For the text-containing cell, return its midpoint in (X, Y) coordinate format. 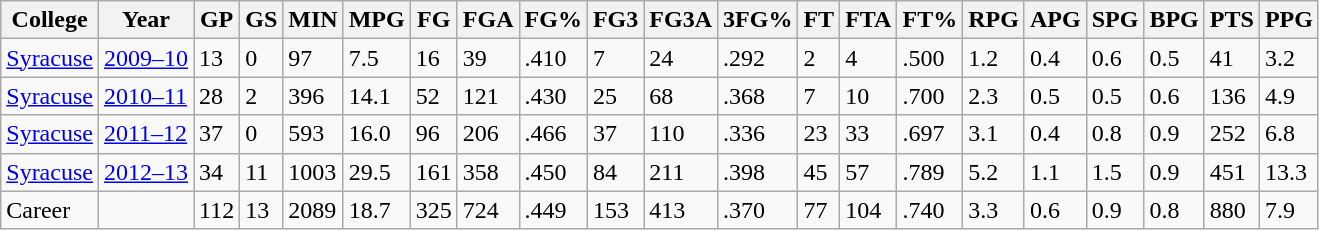
PPG (1288, 20)
College (50, 20)
68 (681, 96)
.466 (553, 134)
18.7 (376, 210)
24 (681, 58)
2011–12 (146, 134)
252 (1232, 134)
PTS (1232, 20)
.450 (553, 172)
1.5 (1115, 172)
.700 (930, 96)
2089 (313, 210)
25 (615, 96)
FTA (868, 20)
3.2 (1288, 58)
16 (434, 58)
7.9 (1288, 210)
84 (615, 172)
325 (434, 210)
FG (434, 20)
34 (217, 172)
23 (819, 134)
211 (681, 172)
13.3 (1288, 172)
39 (488, 58)
GP (217, 20)
.410 (553, 58)
11 (262, 172)
FG% (553, 20)
110 (681, 134)
112 (217, 210)
MPG (376, 20)
2010–11 (146, 96)
Career (50, 210)
136 (1232, 96)
.500 (930, 58)
.370 (758, 210)
.789 (930, 172)
28 (217, 96)
77 (819, 210)
451 (1232, 172)
.430 (553, 96)
121 (488, 96)
2.3 (994, 96)
45 (819, 172)
.368 (758, 96)
.336 (758, 134)
33 (868, 134)
5.2 (994, 172)
Year (146, 20)
.740 (930, 210)
SPG (1115, 20)
29.5 (376, 172)
104 (868, 210)
153 (615, 210)
MIN (313, 20)
396 (313, 96)
52 (434, 96)
880 (1232, 210)
RPG (994, 20)
FGA (488, 20)
2012–13 (146, 172)
FG3 (615, 20)
1003 (313, 172)
GS (262, 20)
3FG% (758, 20)
4.9 (1288, 96)
3.1 (994, 134)
14.1 (376, 96)
97 (313, 58)
1.1 (1055, 172)
358 (488, 172)
APG (1055, 20)
16.0 (376, 134)
206 (488, 134)
FT (819, 20)
593 (313, 134)
7.5 (376, 58)
BPG (1174, 20)
FT% (930, 20)
6.8 (1288, 134)
.697 (930, 134)
.398 (758, 172)
4 (868, 58)
3.3 (994, 210)
96 (434, 134)
413 (681, 210)
57 (868, 172)
724 (488, 210)
161 (434, 172)
.292 (758, 58)
FG3A (681, 20)
2009–10 (146, 58)
1.2 (994, 58)
10 (868, 96)
.449 (553, 210)
41 (1232, 58)
